Return (X, Y) of the center of cell containing provided text 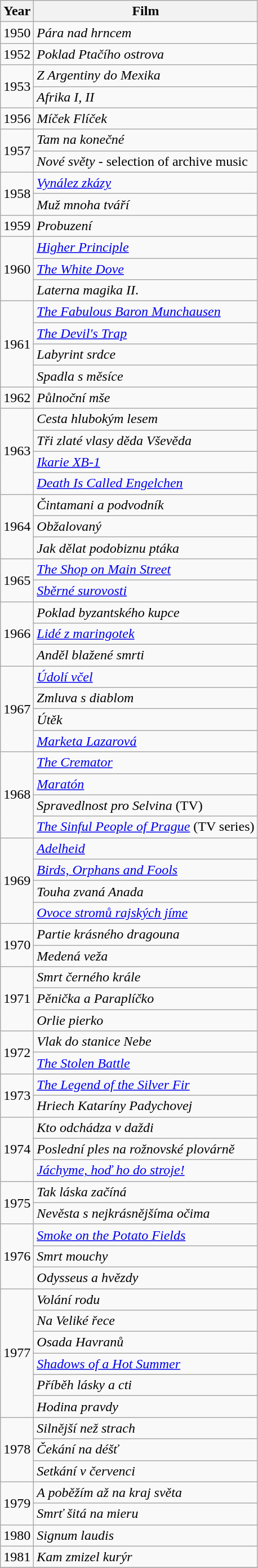
1956 (17, 118)
Ikarie XB-1 (145, 462)
The Fabulous Baron Munchausen (145, 312)
Year (17, 11)
The Devil's Trap (145, 333)
1970 (17, 945)
The Legend of the Silver Fir (145, 1085)
1965 (17, 580)
Probuzení (145, 226)
Smrt mouchy (145, 1256)
Laterna magika II. (145, 290)
1975 (17, 1203)
Marketa Lazarová (145, 741)
Partie krásného dragouna (145, 934)
1959 (17, 226)
Nevěsta s nejkrásnějšíma očima (145, 1213)
Adelheid (145, 848)
1967 (17, 709)
Ovoce stromů rajských jíme (145, 913)
Orlie pierko (145, 1020)
Čintamani a podvodník (145, 505)
Labyrint srdce (145, 355)
Poklad Ptačího ostrova (145, 54)
Smoke on the Potato Fields (145, 1235)
Z Argentiny do Mexika (145, 76)
Shadows of a Hot Summer (145, 1364)
Lidé z maringotek (145, 634)
Setkání v červenci (145, 1471)
Cesta hlubokým lesem (145, 419)
Tak láska začíná (145, 1192)
Touha zvaná Anada (145, 891)
Jáchyme, hoď ho do stroje! (145, 1170)
Vynález zkázy (145, 183)
Maratón (145, 784)
1974 (17, 1149)
Kam zmizel kurýr (145, 1557)
1957 (17, 151)
Hodina pravdy (145, 1407)
Tam na konečné (145, 140)
Smrť šitá na mieru (145, 1514)
Kto odchádza v daždi (145, 1127)
Osada Havranů (145, 1342)
Údolí včel (145, 677)
Smrt černého krále (145, 977)
Hriech Kataríny Padychovej (145, 1106)
1968 (17, 795)
1962 (17, 398)
Poklad byzantského kupce (145, 612)
1980 (17, 1535)
The Stolen Battle (145, 1063)
1966 (17, 633)
Death Is Called Engelchen (145, 483)
Medená veža (145, 956)
1961 (17, 344)
Na Veliké řece (145, 1321)
Signum laudis (145, 1535)
Zmluva s diablom (145, 698)
The White Dove (145, 269)
Pěnička a Paraplíčko (145, 999)
Anděl blažené smrti (145, 655)
1964 (17, 526)
1969 (17, 880)
1976 (17, 1256)
1977 (17, 1353)
1972 (17, 1052)
Útěk (145, 720)
Pára nad hrncem (145, 33)
Birds, Orphans and Fools (145, 870)
The Shop on Main Street (145, 569)
1952 (17, 54)
1963 (17, 451)
Obžalovaný (145, 526)
1953 (17, 86)
1978 (17, 1450)
1958 (17, 193)
Míček Flíček (145, 118)
The Cremator (145, 763)
1971 (17, 999)
Silnější než strach (145, 1428)
Spravedlnost pro Selvina (TV) (145, 805)
1950 (17, 33)
Volání rodu (145, 1299)
Příběh lásky a cti (145, 1385)
1973 (17, 1095)
Higher Principle (145, 247)
Nové světy - selection of archive music (145, 161)
Tři zlaté vlasy děda Vševěda (145, 441)
The Sinful People of Prague (TV series) (145, 827)
1979 (17, 1503)
1981 (17, 1557)
Afrika I, II (145, 97)
Čekání na déšť (145, 1450)
Půlnoční mše (145, 398)
Odysseus a hvězdy (145, 1278)
Sběrné surovosti (145, 591)
Muž mnoha tváří (145, 204)
Vlak do stanice Nebe (145, 1042)
Film (145, 11)
1960 (17, 268)
Poslední ples na rožnovské plovárně (145, 1149)
Spadla s měsíce (145, 376)
A poběžím až na kraj světa (145, 1492)
Jak dělat podobiznu ptáka (145, 548)
